Find where the given text appears and provide that cell's center as (X, Y) coordinate. 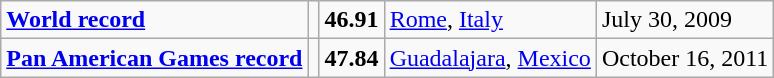
World record (154, 20)
Rome, Italy (490, 20)
October 16, 2011 (684, 58)
Pan American Games record (154, 58)
Guadalajara, Mexico (490, 58)
46.91 (352, 20)
July 30, 2009 (684, 20)
47.84 (352, 58)
